Provide the [x, y] coordinate of the cell's center where the given text is located.  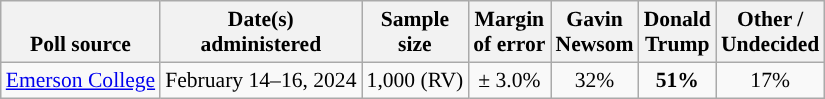
± 3.0% [509, 80]
GavinNewsom [594, 32]
32% [594, 80]
Emerson College [80, 80]
Other /Undecided [770, 32]
1,000 (RV) [416, 80]
February 14–16, 2024 [260, 80]
51% [678, 80]
17% [770, 80]
Samplesize [416, 32]
Date(s)administered [260, 32]
Marginof error [509, 32]
DonaldTrump [678, 32]
Poll source [80, 32]
